Search for the cell housing the specified text and yield its (X, Y) center coordinate. 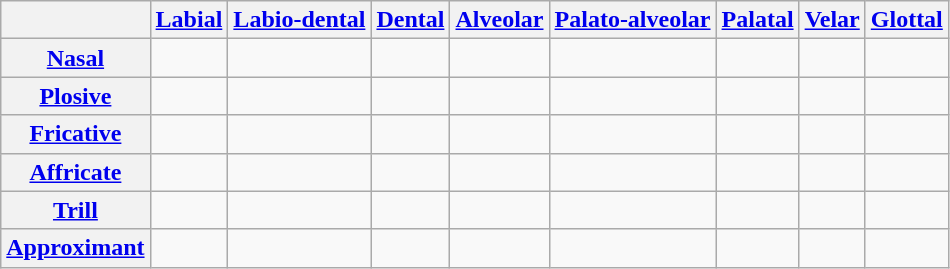
Alveolar (500, 20)
Labio-dental (300, 20)
Approximant (76, 248)
Labial (189, 20)
Nasal (76, 58)
Palato-alveolar (632, 20)
Affricate (76, 172)
Dental (410, 20)
Fricative (76, 134)
Glottal (906, 20)
Trill (76, 210)
Plosive (76, 96)
Palatal (758, 20)
Velar (832, 20)
